For the text-containing cell, return its midpoint in (X, Y) coordinate format. 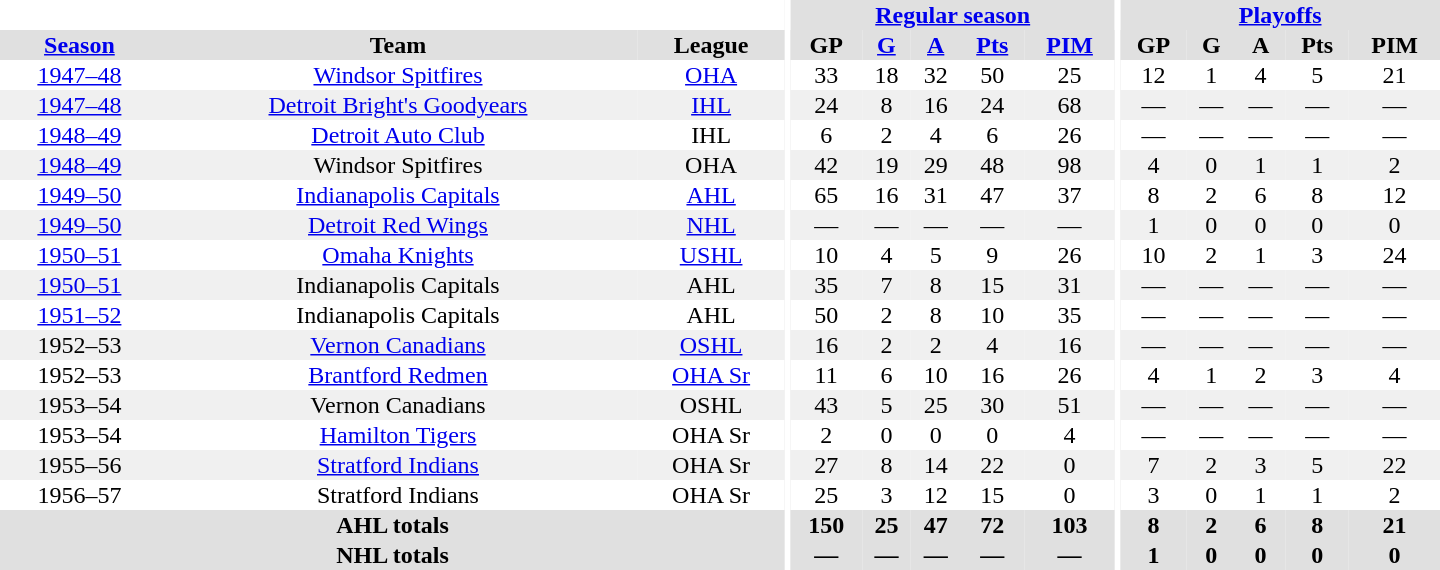
USHL (711, 255)
29 (936, 165)
37 (1070, 195)
NHL totals (392, 555)
9 (992, 255)
1956–57 (80, 495)
Hamilton Tigers (398, 435)
Playoffs (1280, 15)
103 (1070, 525)
18 (886, 75)
Season (80, 45)
27 (826, 465)
42 (826, 165)
43 (826, 405)
Detroit Bright's Goodyears (398, 105)
72 (992, 525)
98 (1070, 165)
Detroit Red Wings (398, 225)
AHL totals (392, 525)
14 (936, 465)
1951–52 (80, 315)
33 (826, 75)
65 (826, 195)
Detroit Auto Club (398, 135)
Regular season (953, 15)
150 (826, 525)
30 (992, 405)
68 (1070, 105)
NHL (711, 225)
48 (992, 165)
League (711, 45)
11 (826, 375)
19 (886, 165)
Brantford Redmen (398, 375)
32 (936, 75)
51 (1070, 405)
Omaha Knights (398, 255)
1955–56 (80, 465)
Team (398, 45)
